Capture the cell that displays the provided text and extract its (X, Y) central coordinate. 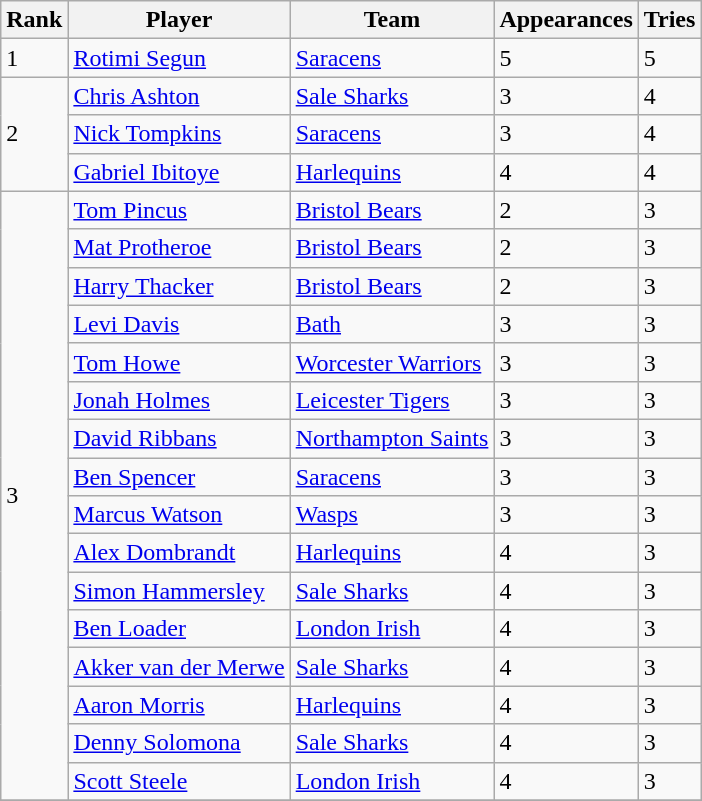
Denny Solomona (179, 743)
Gabriel Ibitoye (179, 172)
Akker van der Merwe (179, 667)
David Ribbans (179, 438)
Bath (392, 324)
Tries (670, 20)
Team (392, 20)
Rotimi Segun (179, 58)
Marcus Watson (179, 515)
Aaron Morris (179, 705)
Worcester Warriors (392, 362)
Rank (34, 20)
Northampton Saints (392, 438)
Levi Davis (179, 324)
Ben Spencer (179, 477)
1 (34, 58)
Alex Dombrandt (179, 553)
Nick Tompkins (179, 134)
Chris Ashton (179, 96)
Jonah Holmes (179, 400)
Scott Steele (179, 781)
Simon Hammersley (179, 591)
Appearances (566, 20)
Harry Thacker (179, 286)
Mat Protheroe (179, 248)
Wasps (392, 515)
Tom Howe (179, 362)
Tom Pincus (179, 210)
Ben Loader (179, 629)
Leicester Tigers (392, 400)
Player (179, 20)
